Provide the [x, y] coordinate of the cell's center where the given text is located.  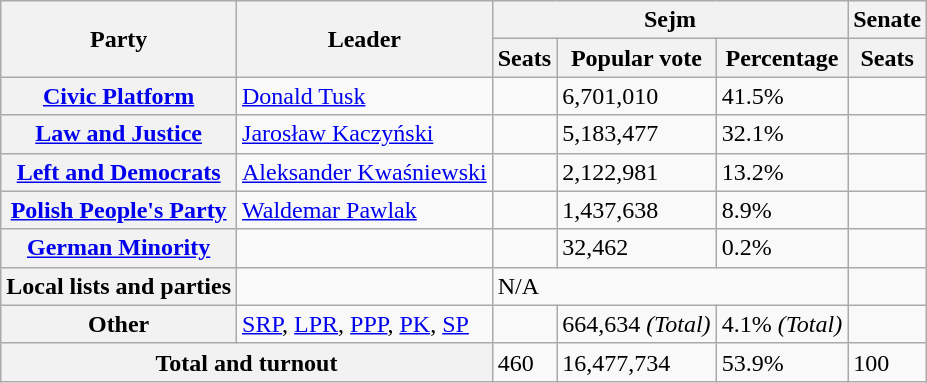
Popular vote [637, 58]
100 [888, 362]
0.2% [782, 248]
16,477,734 [637, 362]
Polish People's Party [119, 210]
41.5% [782, 96]
6,701,010 [637, 96]
Sejm [670, 20]
Aleksander Kwaśniewski [365, 172]
Percentage [782, 58]
Local lists and parties [119, 286]
Left and Democrats [119, 172]
1,437,638 [637, 210]
Total and turnout [246, 362]
SRP, LPR, PPP, PK, SP [365, 324]
32,462 [637, 248]
13.2% [782, 172]
5,183,477 [637, 134]
664,634 (Total) [637, 324]
German Minority [119, 248]
460 [524, 362]
Jarosław Kaczyński [365, 134]
Party [119, 39]
N/A [670, 286]
Waldemar Pawlak [365, 210]
Civic Platform [119, 96]
Leader [365, 39]
Senate [888, 20]
Donald Tusk [365, 96]
32.1% [782, 134]
4.1% (Total) [782, 324]
2,122,981 [637, 172]
Other [119, 324]
Law and Justice [119, 134]
8.9% [782, 210]
53.9% [782, 362]
